Return the [x, y] coordinate for the center point of the cell that contains the specified text.  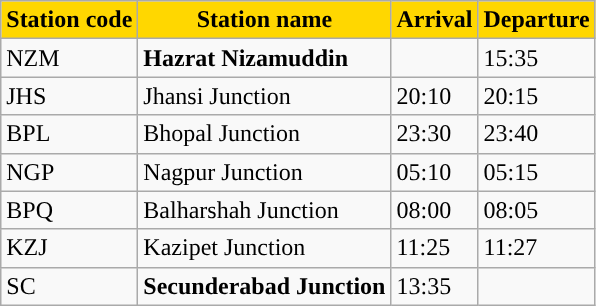
BPQ [70, 210]
Nagpur Junction [264, 172]
23:30 [434, 134]
23:40 [536, 134]
15:35 [536, 58]
JHS [70, 96]
Departure [536, 20]
Kazipet Junction [264, 248]
08:05 [536, 210]
Hazrat Nizamuddin [264, 58]
BPL [70, 134]
Bhopal Junction [264, 134]
Station code [70, 20]
NGP [70, 172]
Arrival [434, 20]
Jhansi Junction [264, 96]
08:00 [434, 210]
20:15 [536, 96]
KZJ [70, 248]
05:10 [434, 172]
Secunderabad Junction [264, 286]
11:25 [434, 248]
Station name [264, 20]
Balharshah Junction [264, 210]
NZM [70, 58]
13:35 [434, 286]
05:15 [536, 172]
20:10 [434, 96]
SC [70, 286]
11:27 [536, 248]
